Extract the [x, y] coordinate from the center of the cell holding the provided text.  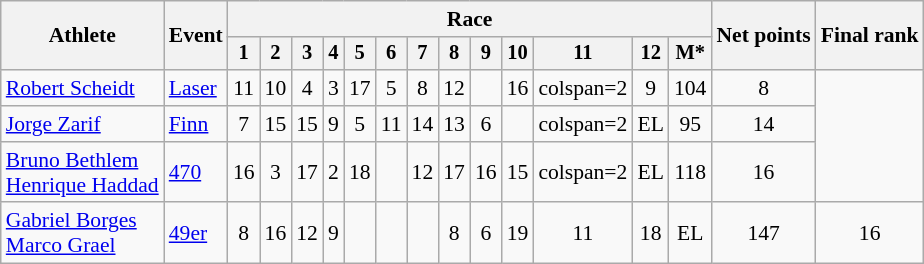
1 [244, 54]
Race [470, 19]
Final rank [870, 36]
49er [196, 234]
M* [690, 54]
13 [454, 124]
104 [690, 88]
Jorge Zarif [82, 124]
95 [690, 124]
Net points [763, 36]
Athlete [82, 36]
118 [690, 172]
470 [196, 172]
Finn [196, 124]
Laser [196, 88]
Event [196, 36]
Robert Scheidt [82, 88]
147 [763, 234]
Bruno BethlemHenrique Haddad [82, 172]
Gabriel BorgesMarco Grael [82, 234]
19 [518, 234]
